Capture the cell that displays the provided text and extract its [X, Y] central coordinate. 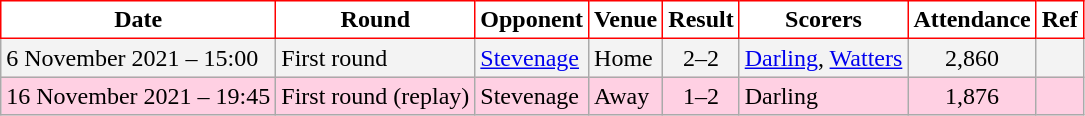
First round [376, 58]
Away [626, 96]
Scorers [824, 20]
Result [701, 20]
Round [376, 20]
6 November 2021 – 15:00 [138, 58]
First round (replay) [376, 96]
Date [138, 20]
Darling, Watters [824, 58]
Home [626, 58]
Darling [824, 96]
1,876 [972, 96]
2,860 [972, 58]
Venue [626, 20]
Attendance [972, 20]
Ref [1060, 20]
Opponent [532, 20]
1–2 [701, 96]
16 November 2021 – 19:45 [138, 96]
2–2 [701, 58]
